Output the (x, y) coordinate of the center of the cell containing the given text.  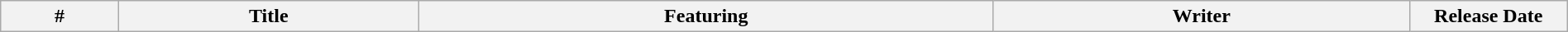
Writer (1201, 16)
# (60, 16)
Title (268, 16)
Featuring (706, 16)
Release Date (1489, 16)
